For the text-containing cell, return its midpoint in [x, y] coordinate format. 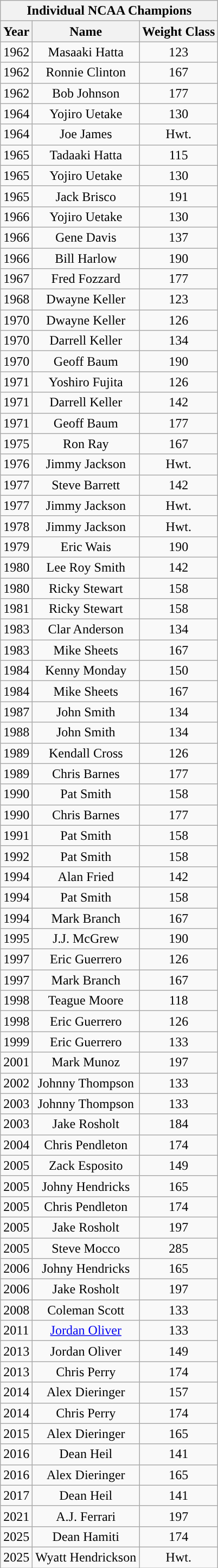
Steve Mocco [86, 1248]
1992 [16, 856]
1968 [16, 300]
Mark Munoz [86, 1062]
2002 [16, 1083]
Wyatt Hendrickson [86, 1557]
Tadaaki Hatta [86, 155]
285 [179, 1248]
Kendall Cross [86, 753]
Coleman Scott [86, 1310]
Alan Fried [86, 877]
Zack Esposito [86, 1165]
Teague Moore [86, 1001]
2017 [16, 1495]
Weight Class [179, 31]
1976 [16, 464]
Ron Ray [86, 444]
1967 [16, 279]
Individual NCAA Champions [110, 11]
Year [16, 31]
184 [179, 1124]
137 [179, 237]
Eric Wais [86, 547]
1978 [16, 526]
Joe James [86, 134]
2015 [16, 1434]
1979 [16, 547]
A.J. Ferrari [86, 1516]
150 [179, 671]
Dean Hamiti [86, 1537]
2011 [16, 1331]
2004 [16, 1145]
1975 [16, 444]
1999 [16, 1042]
Bill Harlow [86, 258]
118 [179, 1001]
Steve Barrett [86, 485]
Fred Fozzard [86, 279]
Clar Anderson [86, 630]
Ronnie Clinton [86, 73]
1995 [16, 939]
Masaaki Hatta [86, 52]
Lee Roy Smith [86, 567]
1987 [16, 712]
115 [179, 155]
Gene Davis [86, 237]
1981 [16, 609]
Kenny Monday [86, 671]
Yoshiro Fujita [86, 382]
Name [86, 31]
2001 [16, 1062]
Jack Brisco [86, 196]
2008 [16, 1310]
191 [179, 196]
Bob Johnson [86, 93]
1991 [16, 835]
1988 [16, 733]
157 [179, 1392]
2021 [16, 1516]
J.J. McGrew [86, 939]
